Find where the given text appears and provide that cell's center as (X, Y) coordinate. 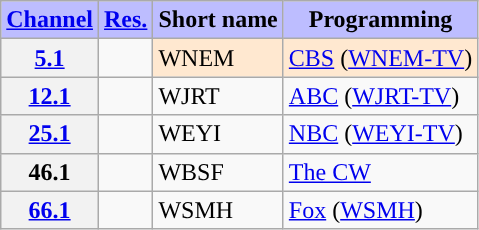
WJRT (218, 96)
Short name (218, 20)
Programming (380, 20)
The CW (380, 172)
WBSF (218, 172)
Fox (WSMH) (380, 210)
Channel (50, 20)
WEYI (218, 134)
25.1 (50, 134)
NBC (WEYI-TV) (380, 134)
ABC (WJRT-TV) (380, 96)
12.1 (50, 96)
46.1 (50, 172)
5.1 (50, 58)
WSMH (218, 210)
WNEM (218, 58)
CBS (WNEM-TV) (380, 58)
Res. (126, 20)
66.1 (50, 210)
